Return [x, y] of the center of cell containing provided text 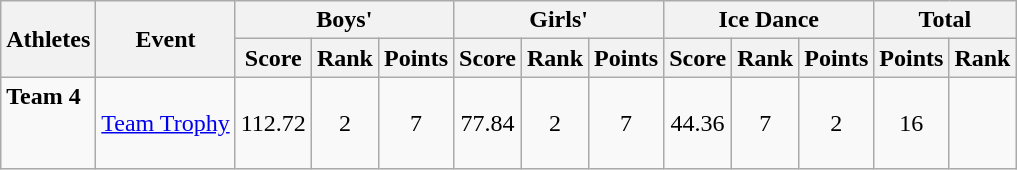
Athletes [48, 39]
Team 4 [48, 123]
Event [166, 39]
Total [945, 20]
44.36 [698, 123]
Team Trophy [166, 123]
112.72 [273, 123]
Boys' [344, 20]
Girls' [559, 20]
16 [912, 123]
77.84 [488, 123]
Ice Dance [769, 20]
